Provide the [X, Y] coordinate of the cell's center where the given text is located.  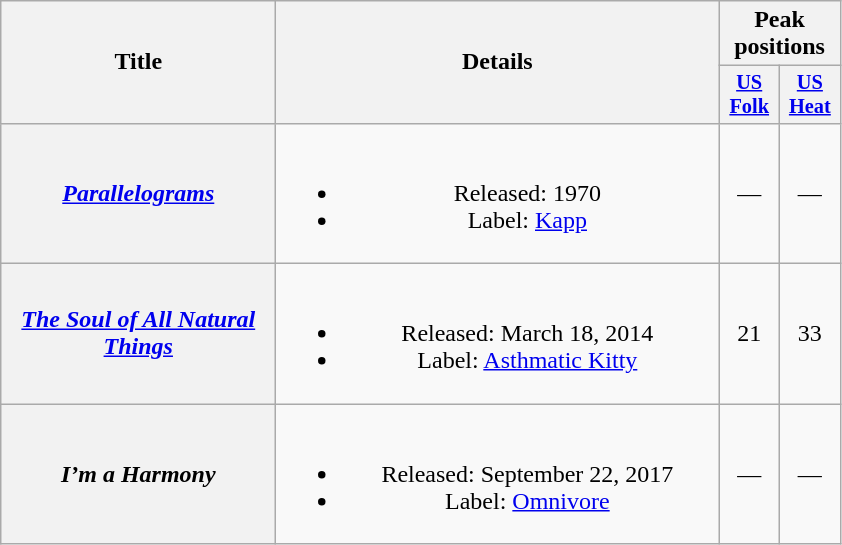
Released: March 18, 2014Label: Asthmatic Kitty [498, 334]
The Soul of All Natural Things [138, 334]
21 [750, 334]
Released: 1970Label: Kapp [498, 193]
US Folk [750, 95]
US Heat [810, 95]
Peak positions [780, 34]
33 [810, 334]
Title [138, 62]
Details [498, 62]
Parallelograms [138, 193]
Released: September 22, 2017Label: Omnivore [498, 474]
I’m a Harmony [138, 474]
